Provide the (x, y) coordinate of the cell's center where the given text is located.  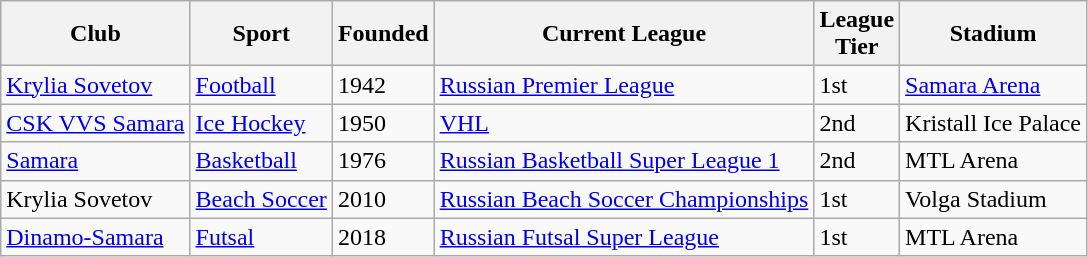
Stadium (994, 34)
Volga Stadium (994, 199)
Current League (624, 34)
Sport (261, 34)
Russian Premier League (624, 85)
2018 (383, 237)
Dinamo-Samara (96, 237)
CSK VVS Samara (96, 123)
Club (96, 34)
LeagueTier (857, 34)
Russian Beach Soccer Championships (624, 199)
Futsal (261, 237)
1942 (383, 85)
Founded (383, 34)
2010 (383, 199)
Russian Futsal Super League (624, 237)
Samara Arena (994, 85)
1950 (383, 123)
Football (261, 85)
1976 (383, 161)
Russian Basketball Super League 1 (624, 161)
Ice Hockey (261, 123)
VHL (624, 123)
Kristall Ice Palace (994, 123)
Beach Soccer (261, 199)
Samara (96, 161)
Basketball (261, 161)
